Extract the [x, y] coordinate from the center of the cell holding the provided text.  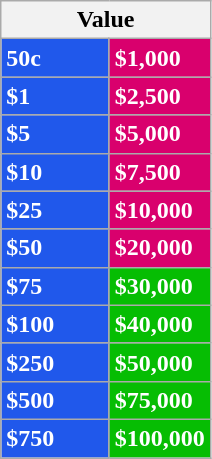
$10,000 [160, 210]
$25 [56, 210]
$75 [56, 286]
$100,000 [160, 438]
$50 [56, 248]
$50,000 [160, 362]
$20,000 [160, 248]
$5 [56, 134]
$750 [56, 438]
$2,500 [160, 96]
$40,000 [160, 324]
$7,500 [160, 172]
$500 [56, 400]
$30,000 [160, 286]
$10 [56, 172]
$1 [56, 96]
$75,000 [160, 400]
$100 [56, 324]
50c [56, 58]
$5,000 [160, 134]
$250 [56, 362]
$1,000 [160, 58]
Value [106, 20]
